Return (X, Y) of the center of cell containing provided text 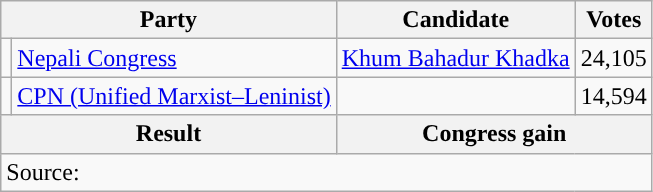
CPN (Unified Marxist–Leninist) (174, 96)
Result (168, 134)
14,594 (614, 96)
Party (168, 20)
Khum Bahadur Khadka (456, 58)
Votes (614, 20)
Congress gain (494, 134)
24,105 (614, 58)
Candidate (456, 20)
Nepali Congress (174, 58)
Source: (327, 172)
